Locate the cell with the specified text and output its (X, Y) center coordinate. 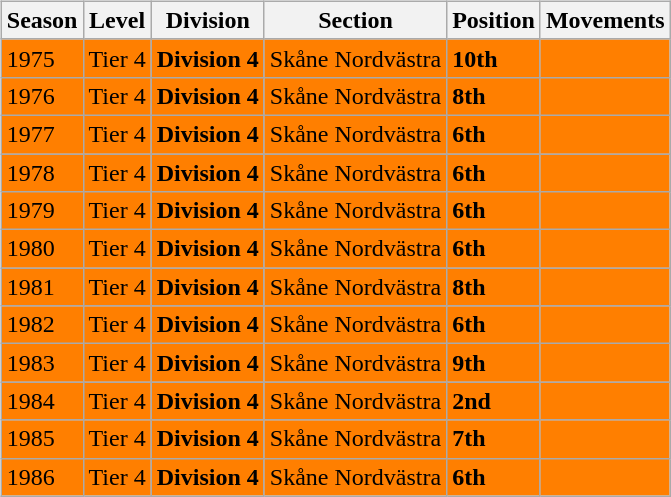
Level (117, 20)
Position (494, 20)
10th (494, 58)
Section (355, 20)
1977 (42, 134)
1986 (42, 477)
1982 (42, 325)
1981 (42, 287)
7th (494, 439)
1984 (42, 401)
1979 (42, 211)
1975 (42, 58)
2nd (494, 401)
1980 (42, 249)
1985 (42, 439)
Movements (605, 20)
9th (494, 363)
Division (208, 20)
Season (42, 20)
1976 (42, 96)
1983 (42, 363)
1978 (42, 173)
